Return the [x, y] coordinate for the center point of the cell that contains the specified text.  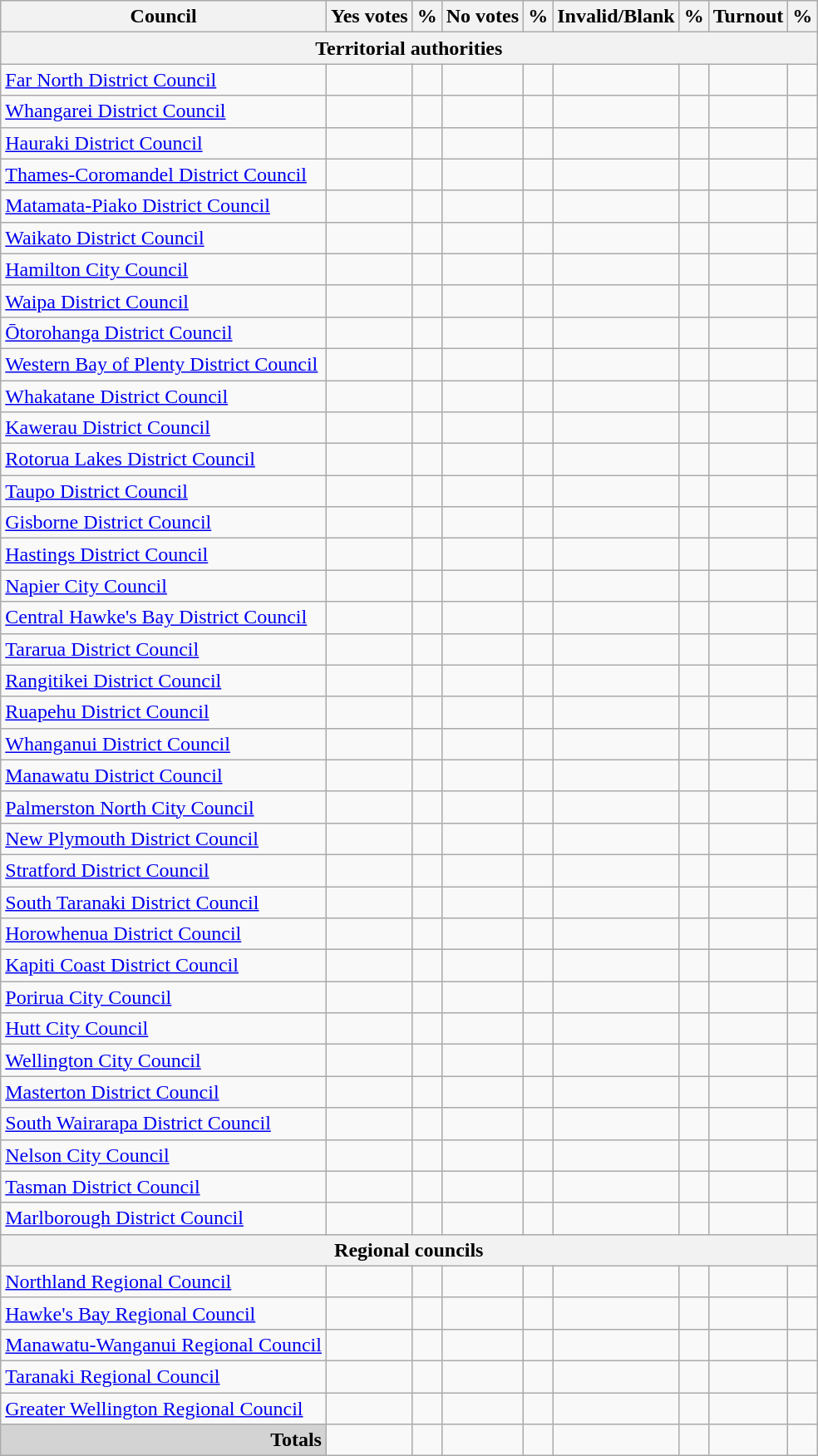
Hawke's Bay Regional Council [164, 1313]
Wellington City Council [164, 1060]
Council [164, 17]
Rangitikei District Council [164, 681]
Hutt City Council [164, 1029]
Gisborne District Council [164, 523]
South Wairarapa District Council [164, 1124]
Napier City Council [164, 586]
Territorial authorities [409, 48]
New Plymouth District Council [164, 839]
Tararua District Council [164, 649]
Tasman District Council [164, 1187]
Manawatu-Wanganui Regional Council [164, 1345]
Thames-Coromandel District Council [164, 175]
Kawerau District Council [164, 428]
Regional councils [409, 1250]
Ōtorohanga District Council [164, 332]
Hamilton City Council [164, 269]
Yes votes [369, 17]
Matamata-Piako District Council [164, 206]
Whakatane District Council [164, 396]
Whanganui District Council [164, 744]
Stratford District Council [164, 870]
Totals [164, 1440]
Nelson City Council [164, 1155]
Invalid/Blank [616, 17]
Hauraki District Council [164, 143]
Horowhenua District Council [164, 934]
Turnout [748, 17]
Palmerston North City Council [164, 807]
Taupo District Council [164, 491]
Central Hawke's Bay District Council [164, 617]
South Taranaki District Council [164, 902]
Waipa District Council [164, 301]
Northland Regional Council [164, 1281]
Hastings District Council [164, 554]
No votes [482, 17]
Masterton District Council [164, 1092]
Greater Wellington Regional Council [164, 1409]
Far North District Council [164, 80]
Manawatu District Council [164, 775]
Taranaki Regional Council [164, 1376]
Kapiti Coast District Council [164, 966]
Porirua City Council [164, 997]
Whangarei District Council [164, 111]
Western Bay of Plenty District Council [164, 364]
Ruapehu District Council [164, 712]
Marlborough District Council [164, 1218]
Rotorua Lakes District Council [164, 460]
Waikato District Council [164, 238]
